Provide the [x, y] coordinate of the cell's center where the given text is located.  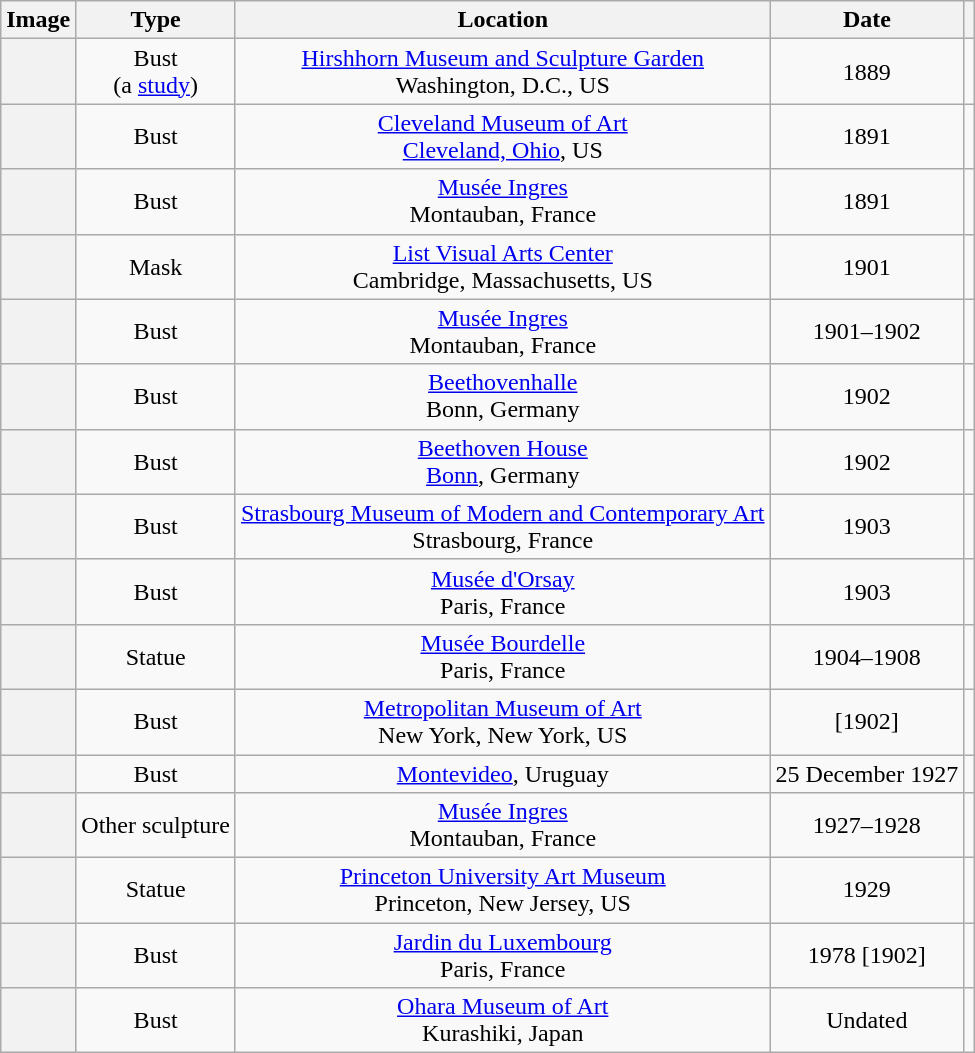
1929 [867, 890]
25 December 1927 [867, 773]
Cleveland Museum of ArtCleveland, Ohio, US [502, 136]
Beethoven HouseBonn, Germany [502, 462]
Montevideo, Uruguay [502, 773]
Hirshhorn Museum and Sculpture GardenWashington, D.C., US [502, 72]
1904–1908 [867, 656]
BeethovenhalleBonn, Germany [502, 396]
1889 [867, 72]
Musée BourdelleParis, France [502, 656]
Musée d'OrsayParis, France [502, 592]
Location [502, 20]
1978 [1902] [867, 956]
Bust(a study) [156, 72]
Jardin du LuxembourgParis, France [502, 956]
Undated [867, 1020]
Other sculpture [156, 826]
Princeton University Art MuseumPrinceton, New Jersey, US [502, 890]
Mask [156, 266]
1927–1928 [867, 826]
Metropolitan Museum of ArtNew York, New York, US [502, 722]
Ohara Museum of ArtKurashiki, Japan [502, 1020]
Image [38, 20]
List Visual Arts CenterCambridge, Massachusetts, US [502, 266]
Type [156, 20]
1901–1902 [867, 332]
Strasbourg Museum of Modern and Contemporary ArtStrasbourg, France [502, 526]
[1902] [867, 722]
1901 [867, 266]
Date [867, 20]
